Detect which cell encompasses the target text, then output its (x, y) center coordinate. 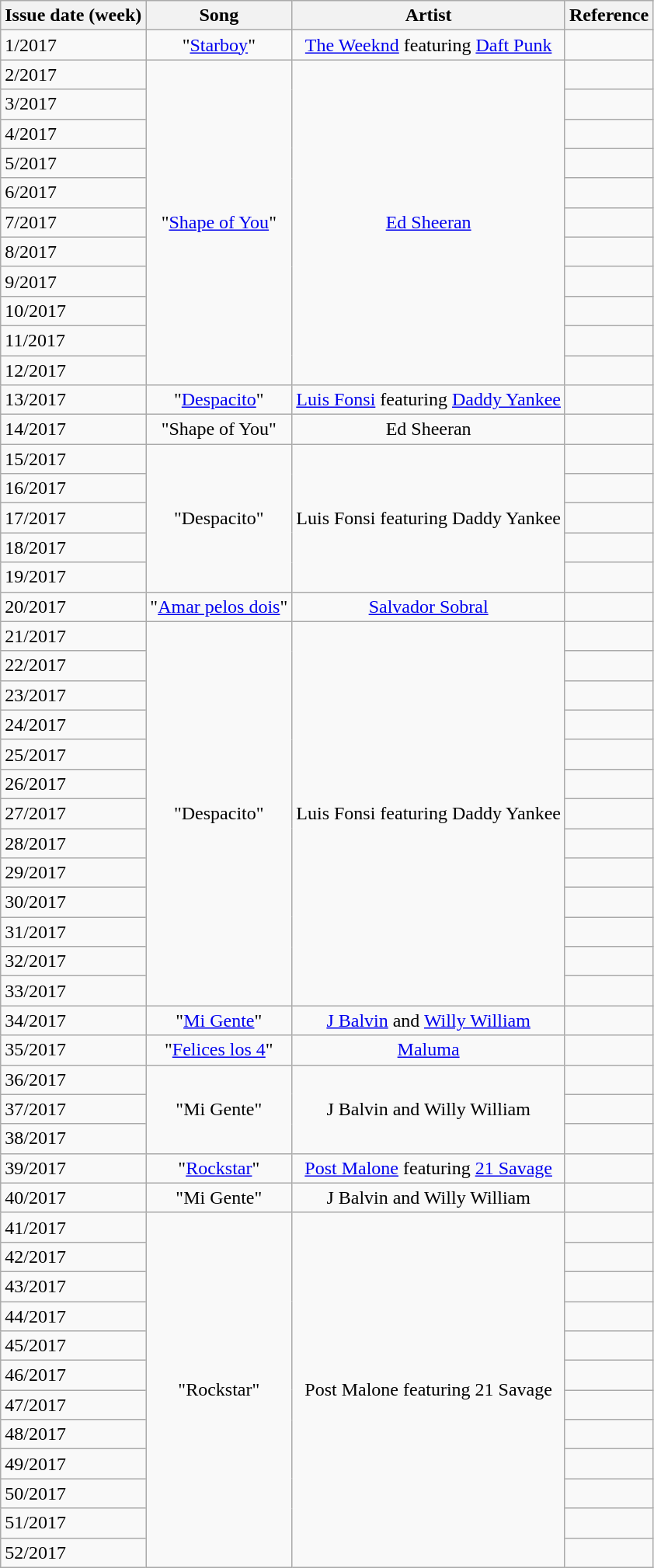
The Weeknd featuring Daft Punk (429, 45)
13/2017 (73, 400)
50/2017 (73, 1493)
31/2017 (73, 932)
34/2017 (73, 1020)
14/2017 (73, 429)
26/2017 (73, 784)
8/2017 (73, 252)
29/2017 (73, 873)
44/2017 (73, 1316)
32/2017 (73, 961)
16/2017 (73, 488)
45/2017 (73, 1346)
Reference (609, 16)
52/2017 (73, 1552)
17/2017 (73, 518)
22/2017 (73, 666)
41/2017 (73, 1227)
12/2017 (73, 370)
35/2017 (73, 1050)
36/2017 (73, 1080)
7/2017 (73, 222)
5/2017 (73, 163)
21/2017 (73, 636)
38/2017 (73, 1139)
"Starboy" (219, 45)
19/2017 (73, 577)
10/2017 (73, 311)
18/2017 (73, 548)
2/2017 (73, 75)
47/2017 (73, 1405)
"Amar pelos dois" (219, 607)
Salvador Sobral (429, 607)
37/2017 (73, 1109)
Artist (429, 16)
30/2017 (73, 902)
"Felices los 4" (219, 1050)
28/2017 (73, 843)
Song (219, 16)
24/2017 (73, 725)
23/2017 (73, 695)
20/2017 (73, 607)
42/2017 (73, 1257)
15/2017 (73, 459)
11/2017 (73, 340)
43/2017 (73, 1286)
51/2017 (73, 1523)
3/2017 (73, 104)
9/2017 (73, 281)
6/2017 (73, 193)
48/2017 (73, 1434)
25/2017 (73, 754)
33/2017 (73, 991)
39/2017 (73, 1168)
40/2017 (73, 1198)
49/2017 (73, 1464)
46/2017 (73, 1375)
Maluma (429, 1050)
Issue date (week) (73, 16)
4/2017 (73, 134)
27/2017 (73, 813)
1/2017 (73, 45)
